Output the [X, Y] coordinate of the center of the cell containing the given text.  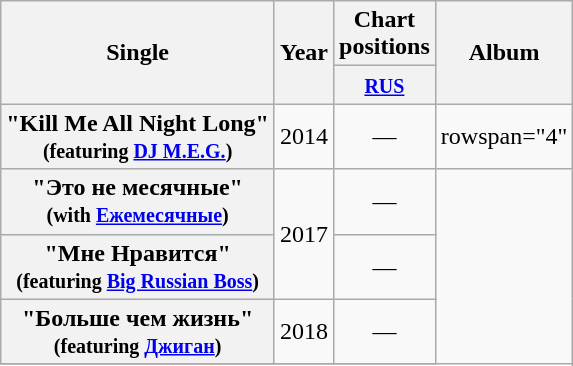
2018 [304, 332]
Year [304, 52]
rowspan="4" [504, 136]
Album [504, 52]
"Это не месячные"(with Ежемесячные) [138, 202]
"Мне Нравится"(featuring Big Russian Boss) [138, 266]
Single [138, 52]
"Kill Me All Night Long"(featuring DJ M.E.G.) [138, 136]
"Больше чем жизнь"(featuring Джиган) [138, 332]
2014 [304, 136]
Chart positions [385, 34]
RUS [385, 85]
2017 [304, 234]
